Determine the [x, y] coordinate at the center of the cell enclosing the given text.  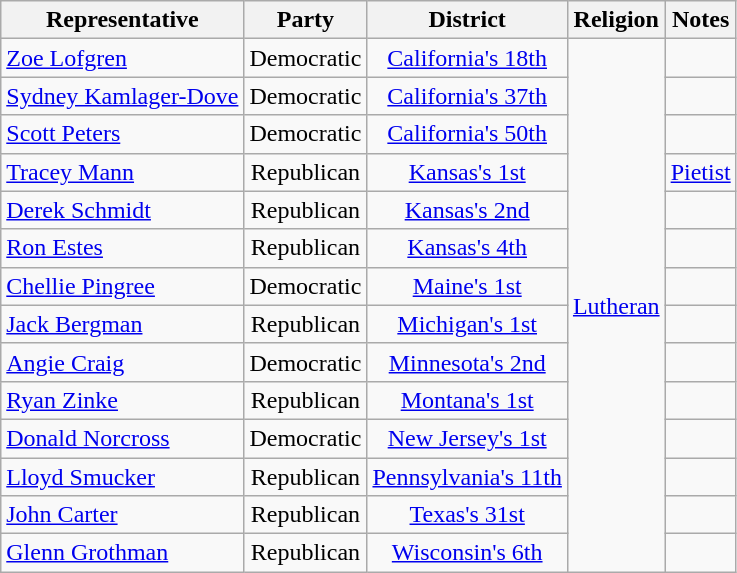
Lutheran [616, 306]
California's 50th [467, 134]
Religion [616, 20]
Lloyd Smucker [122, 477]
Derek Schmidt [122, 210]
Jack Bergman [122, 324]
Kansas's 1st [467, 172]
Ryan Zinke [122, 400]
Party [306, 20]
New Jersey's 1st [467, 438]
Maine's 1st [467, 286]
Texas's 31st [467, 515]
California's 37th [467, 96]
Sydney Kamlager-Dove [122, 96]
Kansas's 2nd [467, 210]
Montana's 1st [467, 400]
Ron Estes [122, 248]
Pennsylvania's 11th [467, 477]
Angie Craig [122, 362]
Zoe Lofgren [122, 58]
Tracey Mann [122, 172]
Kansas's 4th [467, 248]
California's 18th [467, 58]
Donald Norcross [122, 438]
Notes [700, 20]
John Carter [122, 515]
Glenn Grothman [122, 553]
Pietist [700, 172]
Minnesota's 2nd [467, 362]
Chellie Pingree [122, 286]
Scott Peters [122, 134]
Michigan's 1st [467, 324]
District [467, 20]
Wisconsin's 6th [467, 553]
Representative [122, 20]
